Find where the given text appears and provide that cell's center as (X, Y) coordinate. 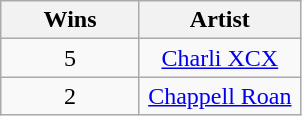
Chappell Roan (220, 96)
Charli XCX (220, 58)
Wins (70, 20)
5 (70, 58)
2 (70, 96)
Artist (220, 20)
